Pinpoint the cell where the given text exists, returning its [X, Y] midpoint coordinate. 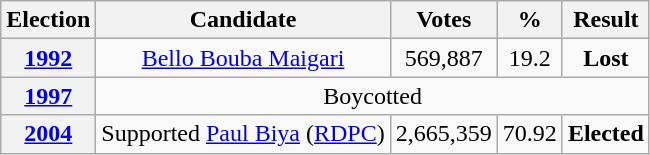
70.92 [530, 134]
Result [606, 20]
Elected [606, 134]
Boycotted [373, 96]
Supported Paul Biya (RDPC) [243, 134]
1997 [48, 96]
% [530, 20]
1992 [48, 58]
Bello Bouba Maigari [243, 58]
19.2 [530, 58]
2,665,359 [444, 134]
Lost [606, 58]
Election [48, 20]
Candidate [243, 20]
2004 [48, 134]
Votes [444, 20]
569,887 [444, 58]
